For the text-containing cell, return its midpoint in [x, y] coordinate format. 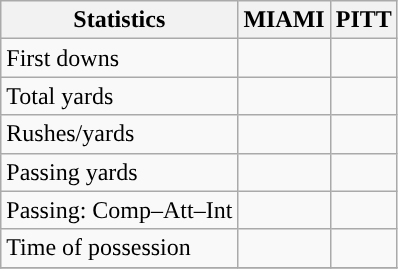
Time of possession [120, 248]
Passing: Comp–Att–Int [120, 210]
First downs [120, 58]
Rushes/yards [120, 134]
Passing yards [120, 172]
PITT [364, 20]
Total yards [120, 96]
Statistics [120, 20]
MIAMI [284, 20]
